Return [X, Y] of the center of cell containing provided text 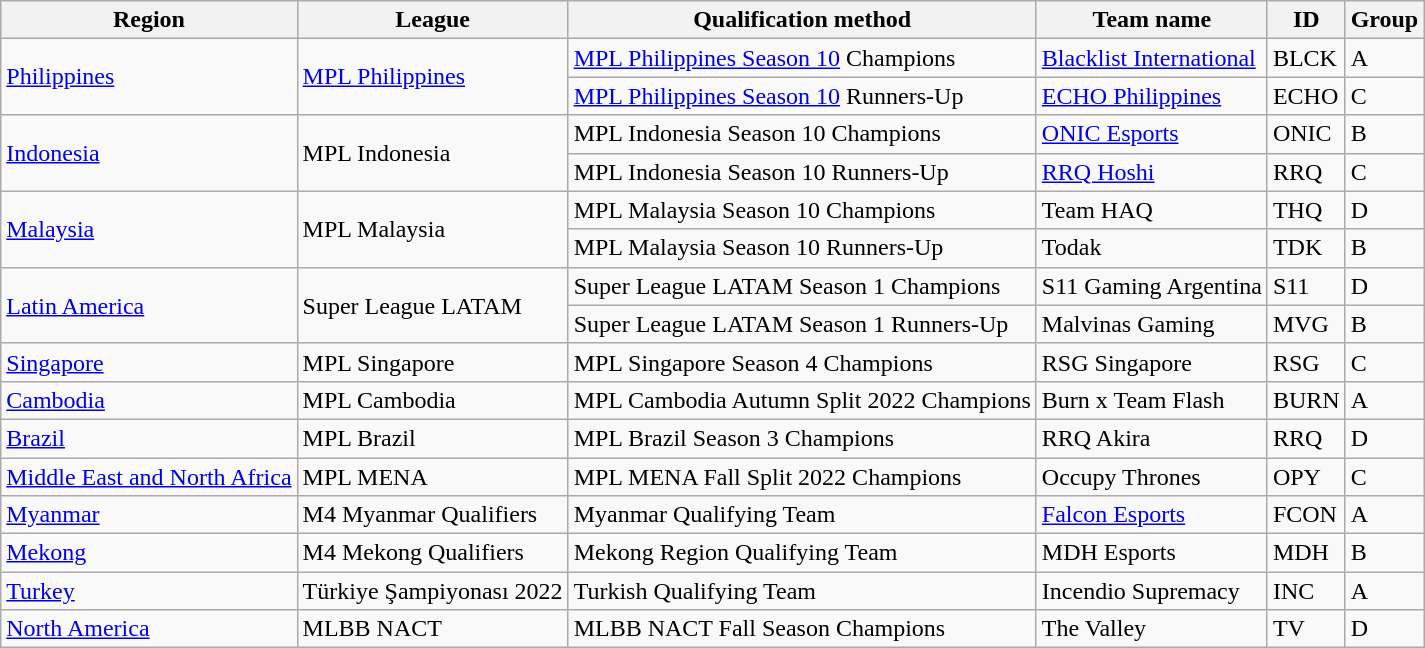
Blacklist International [1152, 58]
Mekong Region Qualifying Team [802, 553]
Indonesia [149, 153]
Super League LATAM [432, 305]
S11 [1306, 286]
MPL Malaysia [432, 229]
MPL Malaysia Season 10 Champions [802, 210]
FCON [1306, 515]
Malaysia [149, 229]
Turkish Qualifying Team [802, 591]
Middle East and North Africa [149, 477]
Myanmar Qualifying Team [802, 515]
TDK [1306, 248]
MPL Brazil Season 3 Champions [802, 438]
Team name [1152, 20]
MPL Indonesia Season 10 Champions [802, 134]
MPL MENA Fall Split 2022 Champions [802, 477]
Falcon Esports [1152, 515]
MPL Singapore [432, 362]
Cambodia [149, 400]
MDH [1306, 553]
Incendio Supremacy [1152, 591]
MPL Philippines Season 10 Champions [802, 58]
MVG [1306, 324]
Qualification method [802, 20]
OPY [1306, 477]
Turkey [149, 591]
MPL Malaysia Season 10 Runners-Up [802, 248]
BURN [1306, 400]
MPL Cambodia Autumn Split 2022 Champions [802, 400]
S11 Gaming Argentina [1152, 286]
TV [1306, 629]
RSG Singapore [1152, 362]
RRQ Hoshi [1152, 172]
MPL Indonesia [432, 153]
Occupy Thrones [1152, 477]
M4 Myanmar Qualifiers [432, 515]
Latin America [149, 305]
ECHO Philippines [1152, 96]
THQ [1306, 210]
Todak [1152, 248]
MDH Esports [1152, 553]
MPL Philippines [432, 77]
ID [1306, 20]
Mekong [149, 553]
MPL Singapore Season 4 Champions [802, 362]
MPL Brazil [432, 438]
MPL Philippines Season 10 Runners-Up [802, 96]
MPL Indonesia Season 10 Runners-Up [802, 172]
RSG [1306, 362]
Burn x Team Flash [1152, 400]
North America [149, 629]
Region [149, 20]
Group [1384, 20]
MLBB NACT Fall Season Champions [802, 629]
Philippines [149, 77]
League [432, 20]
MPL MENA [432, 477]
Super League LATAM Season 1 Champions [802, 286]
MPL Cambodia [432, 400]
Singapore [149, 362]
Türkiye Şampiyonası 2022 [432, 591]
INC [1306, 591]
MLBB NACT [432, 629]
RRQ Akira [1152, 438]
ONIC Esports [1152, 134]
M4 Mekong Qualifiers [432, 553]
BLCK [1306, 58]
Super League LATAM Season 1 Runners-Up [802, 324]
Myanmar [149, 515]
Brazil [149, 438]
ONIC [1306, 134]
The Valley [1152, 629]
ECHO [1306, 96]
Team HAQ [1152, 210]
Malvinas Gaming [1152, 324]
